Find where the given text appears and provide that cell's center as [X, Y] coordinate. 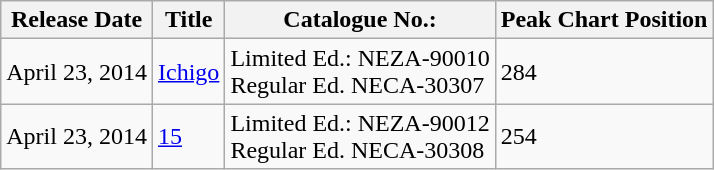
Release Date [77, 20]
Peak Chart Position [604, 20]
Limited Ed.: NEZA-90012 Regular Ed. NECA-30308 [360, 136]
Catalogue No.: [360, 20]
284 [604, 72]
Limited Ed.: NEZA-90010 Regular Ed. NECA-30307 [360, 72]
254 [604, 136]
Title [188, 20]
Ichigo [188, 72]
15 [188, 136]
